For the text-containing cell, return its midpoint in [x, y] coordinate format. 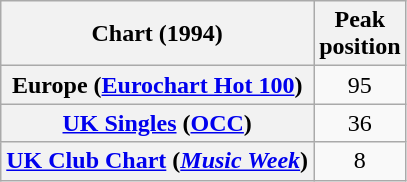
Europe (Eurochart Hot 100) [158, 85]
UK Club Chart (Music Week) [158, 161]
8 [360, 161]
Peakposition [360, 34]
UK Singles (OCC) [158, 123]
95 [360, 85]
Chart (1994) [158, 34]
36 [360, 123]
